Detect which cell encompasses the target text, then output its [X, Y] center coordinate. 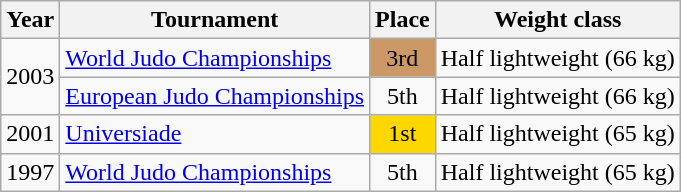
1997 [30, 172]
European Judo Championships [215, 96]
Tournament [215, 20]
Weight class [558, 20]
2003 [30, 77]
Universiade [215, 134]
Place [403, 20]
Year [30, 20]
2001 [30, 134]
1st [403, 134]
3rd [403, 58]
